Pinpoint the cell where the given text exists, returning its (X, Y) midpoint coordinate. 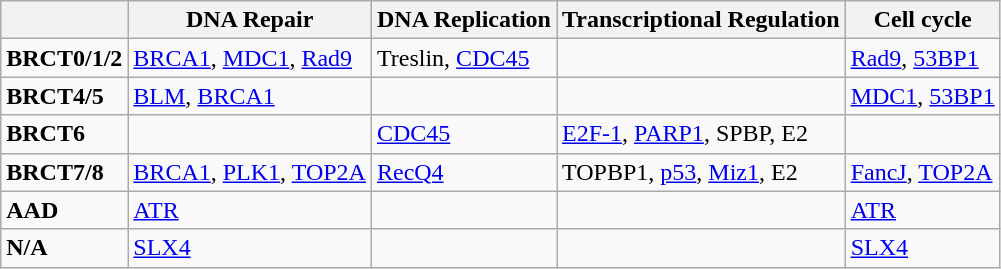
CDC45 (464, 134)
Treslin, CDC45 (464, 58)
DNA Replication (464, 20)
Cell cycle (922, 20)
BLM, BRCA1 (250, 96)
BRCT7/8 (64, 172)
BRCA1, PLK1, TOP2A (250, 172)
RecQ4 (464, 172)
TOPBP1, p53, Miz1, E2 (700, 172)
BRCT4/5 (64, 96)
N/A (64, 248)
Transcriptional Regulation (700, 20)
AAD (64, 210)
BRCT0/1/2 (64, 58)
DNA Repair (250, 20)
E2F-1, PARP1, SPBP, E2 (700, 134)
Rad9, 53BP1 (922, 58)
BRCA1, MDC1, Rad9 (250, 58)
MDC1, 53BP1 (922, 96)
FancJ, TOP2A (922, 172)
BRCT6 (64, 134)
